Search for the cell housing the specified text and yield its [X, Y] center coordinate. 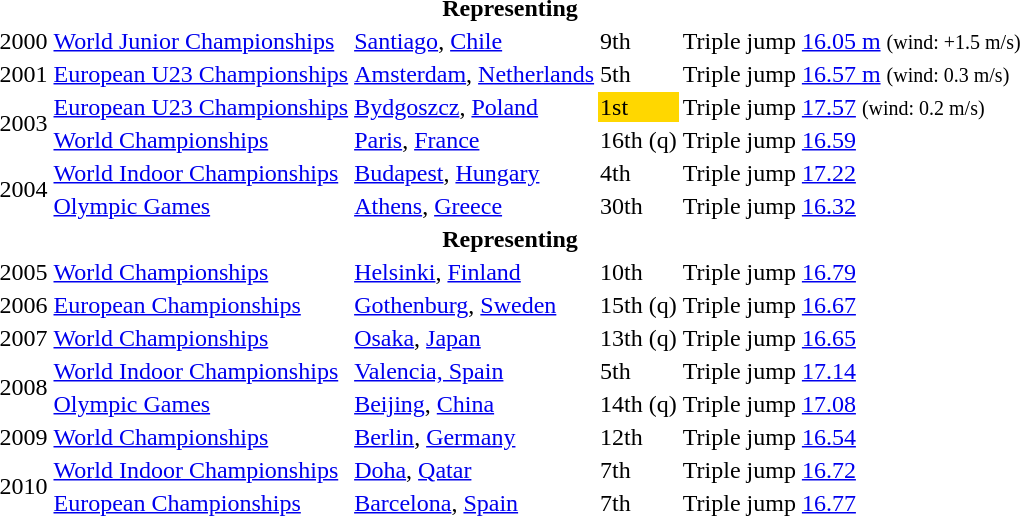
14th (q) [639, 404]
16th (q) [639, 140]
10th [639, 272]
Doha, Qatar [474, 470]
World Junior Championships [201, 41]
Bydgoszcz, Poland [474, 107]
European Championships [201, 305]
4th [639, 173]
9th [639, 41]
Valencia, Spain [474, 371]
15th (q) [639, 305]
Berlin, Germany [474, 437]
Gothenburg, Sweden [474, 305]
Santiago, Chile [474, 41]
Paris, France [474, 140]
Budapest, Hungary [474, 173]
Beijing, China [474, 404]
30th [639, 206]
13th (q) [639, 338]
1st [639, 107]
12th [639, 437]
Osaka, Japan [474, 338]
7th [639, 470]
Athens, Greece [474, 206]
Helsinki, Finland [474, 272]
Amsterdam, Netherlands [474, 74]
